From the cell containing the given text, extract its center point as [x, y] coordinate. 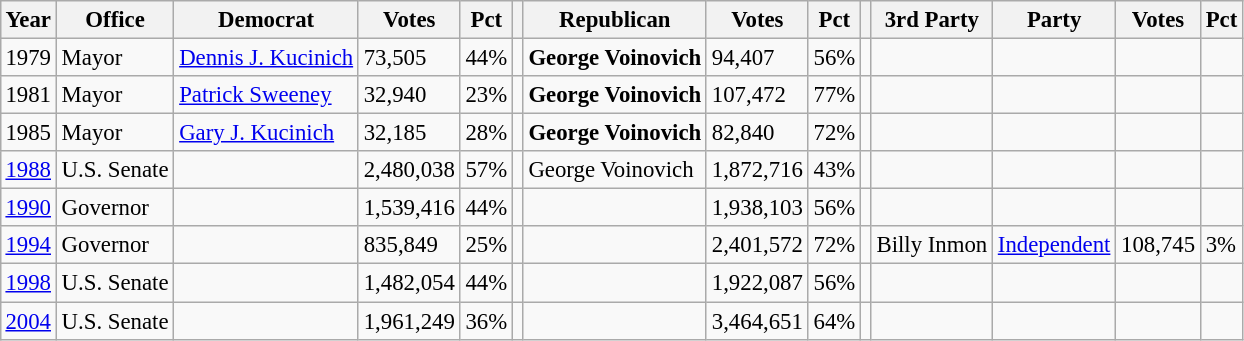
77% [834, 95]
2004 [28, 321]
1979 [28, 57]
1985 [28, 133]
1,482,054 [409, 283]
25% [486, 245]
1990 [28, 208]
1,938,103 [757, 208]
Dennis J. Kucinich [266, 57]
Independent [1054, 245]
43% [834, 170]
Republican [614, 20]
1994 [28, 245]
2,480,038 [409, 170]
73,505 [409, 57]
Gary J. Kucinich [266, 133]
32,940 [409, 95]
108,745 [1158, 245]
107,472 [757, 95]
3rd Party [932, 20]
Billy Inmon [932, 245]
1,872,716 [757, 170]
28% [486, 133]
835,849 [409, 245]
94,407 [757, 57]
82,840 [757, 133]
Year [28, 20]
3,464,651 [757, 321]
1981 [28, 95]
32,185 [409, 133]
64% [834, 321]
1,539,416 [409, 208]
3% [1221, 245]
Patrick Sweeney [266, 95]
1,922,087 [757, 283]
1988 [28, 170]
Democrat [266, 20]
Party [1054, 20]
57% [486, 170]
1,961,249 [409, 321]
23% [486, 95]
36% [486, 321]
2,401,572 [757, 245]
Office [115, 20]
1998 [28, 283]
